From the cell containing the given text, extract its center point as [X, Y] coordinate. 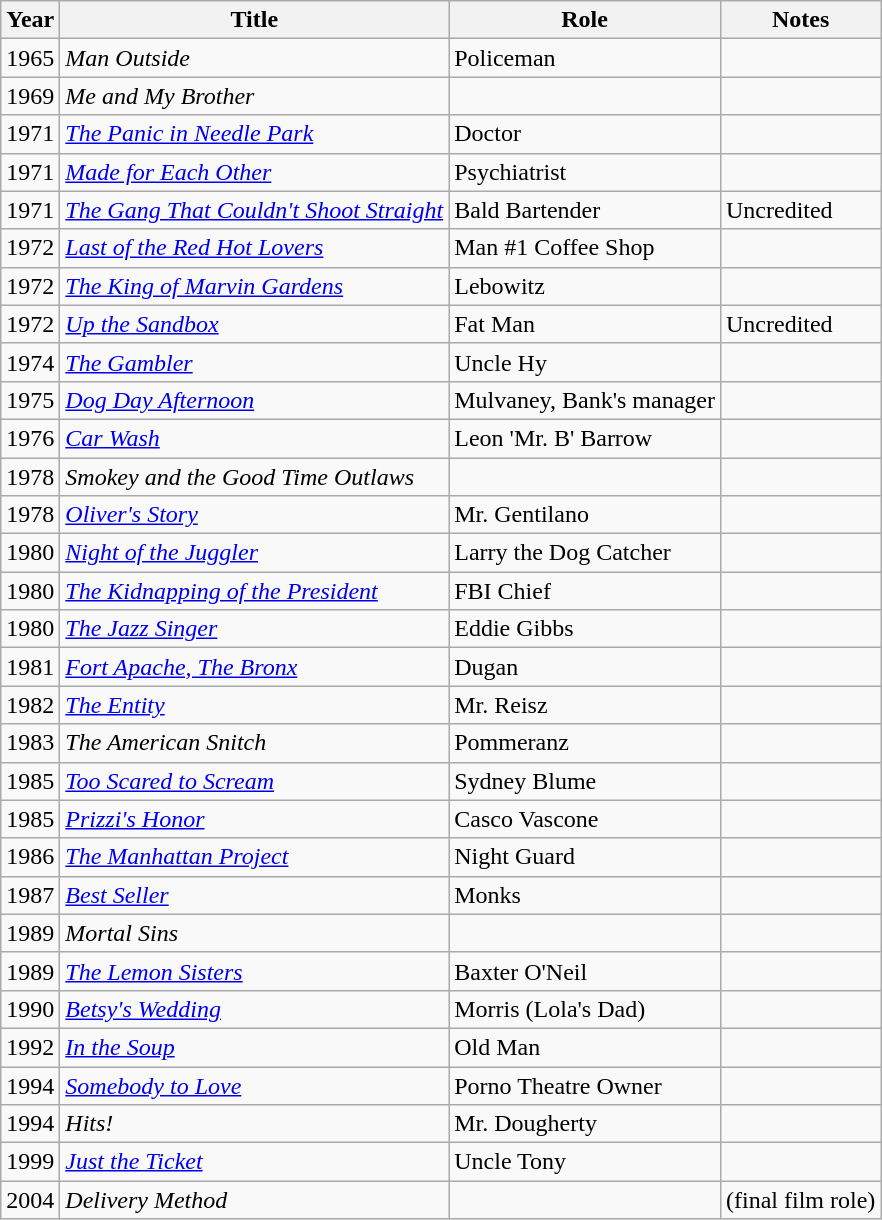
Fat Man [585, 324]
Delivery Method [254, 1200]
1986 [30, 857]
Car Wash [254, 438]
Man #1 Coffee Shop [585, 248]
Eddie Gibbs [585, 629]
Prizzi's Honor [254, 819]
1982 [30, 705]
1976 [30, 438]
Night Guard [585, 857]
1981 [30, 667]
The Entity [254, 705]
Mortal Sins [254, 933]
Uncle Tony [585, 1162]
Last of the Red Hot Lovers [254, 248]
Pommeranz [585, 743]
Made for Each Other [254, 172]
Lebowitz [585, 286]
FBI Chief [585, 591]
The Gang That Couldn't Shoot Straight [254, 210]
Mr. Gentilano [585, 515]
(final film role) [800, 1200]
Oliver's Story [254, 515]
Betsy's Wedding [254, 1009]
The Panic in Needle Park [254, 134]
The Jazz Singer [254, 629]
The American Snitch [254, 743]
The Gambler [254, 362]
Mulvaney, Bank's manager [585, 400]
Old Man [585, 1047]
Dog Day Afternoon [254, 400]
Casco Vascone [585, 819]
2004 [30, 1200]
The Kidnapping of the President [254, 591]
1999 [30, 1162]
Man Outside [254, 58]
Role [585, 20]
Policeman [585, 58]
Hits! [254, 1124]
Just the Ticket [254, 1162]
Best Seller [254, 895]
Dugan [585, 667]
Year [30, 20]
1969 [30, 96]
Monks [585, 895]
The Lemon Sisters [254, 971]
Bald Bartender [585, 210]
Up the Sandbox [254, 324]
Mr. Reisz [585, 705]
Me and My Brother [254, 96]
1965 [30, 58]
Psychiatrist [585, 172]
Somebody to Love [254, 1085]
Uncle Hy [585, 362]
Title [254, 20]
Mr. Dougherty [585, 1124]
The King of Marvin Gardens [254, 286]
Larry the Dog Catcher [585, 553]
1983 [30, 743]
Leon 'Mr. B' Barrow [585, 438]
Porno Theatre Owner [585, 1085]
Sydney Blume [585, 781]
1990 [30, 1009]
Morris (Lola's Dad) [585, 1009]
Baxter O'Neil [585, 971]
1992 [30, 1047]
Doctor [585, 134]
Night of the Juggler [254, 553]
Too Scared to Scream [254, 781]
1975 [30, 400]
The Manhattan Project [254, 857]
1974 [30, 362]
Fort Apache, The Bronx [254, 667]
In the Soup [254, 1047]
Notes [800, 20]
Smokey and the Good Time Outlaws [254, 477]
1987 [30, 895]
